Return the [X, Y] coordinate for the center point of the cell that contains the specified text.  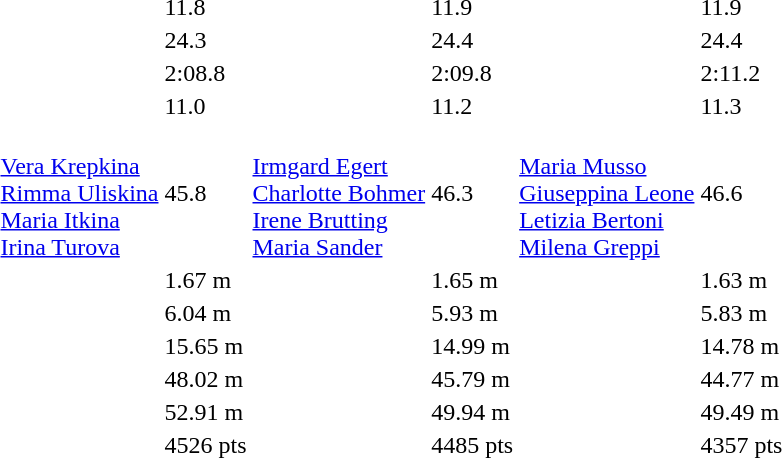
45.8 [206, 193]
24.4 [472, 40]
6.04 m [206, 313]
5.93 m [472, 313]
48.02 m [206, 379]
24.3 [206, 40]
1.65 m [472, 280]
1.67 m [206, 280]
11.2 [472, 106]
15.65 m [206, 346]
14.99 m [472, 346]
2:09.8 [472, 73]
2:08.8 [206, 73]
49.94 m [472, 412]
11.0 [206, 106]
46.3 [472, 193]
45.79 m [472, 379]
Maria MussoGiuseppina LeoneLetizia BertoniMilena Greppi [607, 193]
Irmgard EgertCharlotte BohmerIrene BruttingMaria Sander [339, 193]
52.91 m [206, 412]
